Return (X, Y) of the center of cell containing provided text 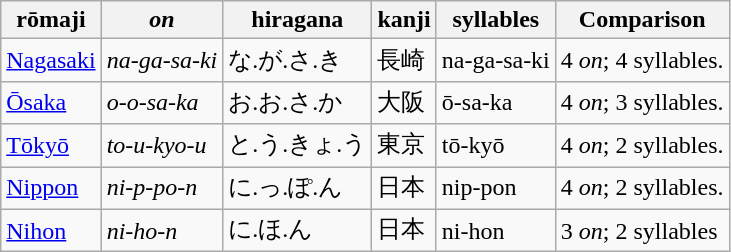
に.っ.ぽ.ん (298, 188)
4 on; 4 syllables. (642, 60)
東京 (404, 146)
長崎 (404, 60)
3 on; 2 syllables (642, 230)
Comparison (642, 20)
to-u-kyo-u (162, 146)
Nihon (51, 230)
お.お.さ.か (298, 102)
on (162, 20)
と.う.きょ.う (298, 146)
Ōsaka (51, 102)
tō-kyō (496, 146)
rōmaji (51, 20)
ō-sa-ka (496, 102)
に.ほ.ん (298, 230)
ni-ho-n (162, 230)
nip-pon (496, 188)
な.が.さ.き (298, 60)
4 on; 3 syllables. (642, 102)
kanji (404, 20)
o-o-sa-ka (162, 102)
Nippon (51, 188)
大阪 (404, 102)
ni-p-po-n (162, 188)
Nagasaki (51, 60)
syllables (496, 20)
hiragana (298, 20)
ni-hon (496, 230)
Tōkyō (51, 146)
